Search for the cell housing the specified text and yield its (x, y) center coordinate. 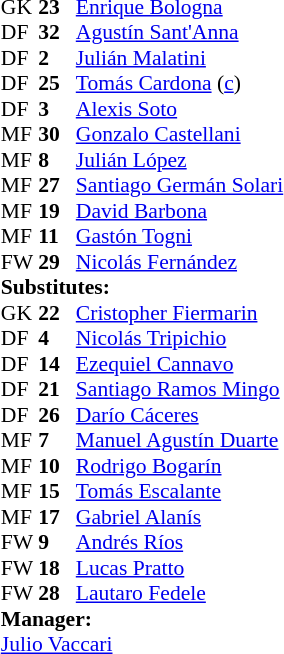
25 (57, 83)
17 (57, 517)
29 (57, 262)
Santiago Ramos Mingo (180, 389)
Tomás Cardona (c) (180, 83)
18 (57, 568)
21 (57, 389)
Substitutes: (142, 287)
Santiago Germán Solari (180, 185)
Manager: (142, 619)
Julián López (180, 160)
8 (57, 160)
Gastón Togni (180, 237)
4 (57, 339)
Nicolás Fernández (180, 262)
2 (57, 58)
27 (57, 185)
Lautaro Fedele (180, 593)
Cristopher Fiermarin (180, 313)
Ezequiel Cannavo (180, 364)
Lucas Pratto (180, 568)
Manuel Agustín Duarte (180, 441)
Agustín Sant'Anna (180, 33)
3 (57, 109)
Julián Malatini (180, 58)
9 (57, 543)
28 (57, 593)
GK (20, 313)
19 (57, 211)
Gonzalo Castellani (180, 135)
Rodrigo Bogarín (180, 466)
Darío Cáceres (180, 415)
Andrés Ríos (180, 543)
15 (57, 491)
26 (57, 415)
11 (57, 237)
David Barbona (180, 211)
32 (57, 33)
Nicolás Tripichio (180, 339)
14 (57, 364)
10 (57, 466)
Tomás Escalante (180, 491)
22 (57, 313)
7 (57, 441)
Gabriel Alanís (180, 517)
Alexis Soto (180, 109)
30 (57, 135)
